Locate the cell with the specified text and output its [x, y] center coordinate. 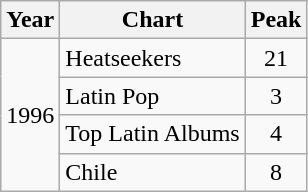
4 [276, 134]
Heatseekers [152, 58]
Top Latin Albums [152, 134]
21 [276, 58]
Year [30, 20]
1996 [30, 115]
3 [276, 96]
Chile [152, 172]
Chart [152, 20]
8 [276, 172]
Latin Pop [152, 96]
Peak [276, 20]
